Detect which cell encompasses the target text, then output its (X, Y) center coordinate. 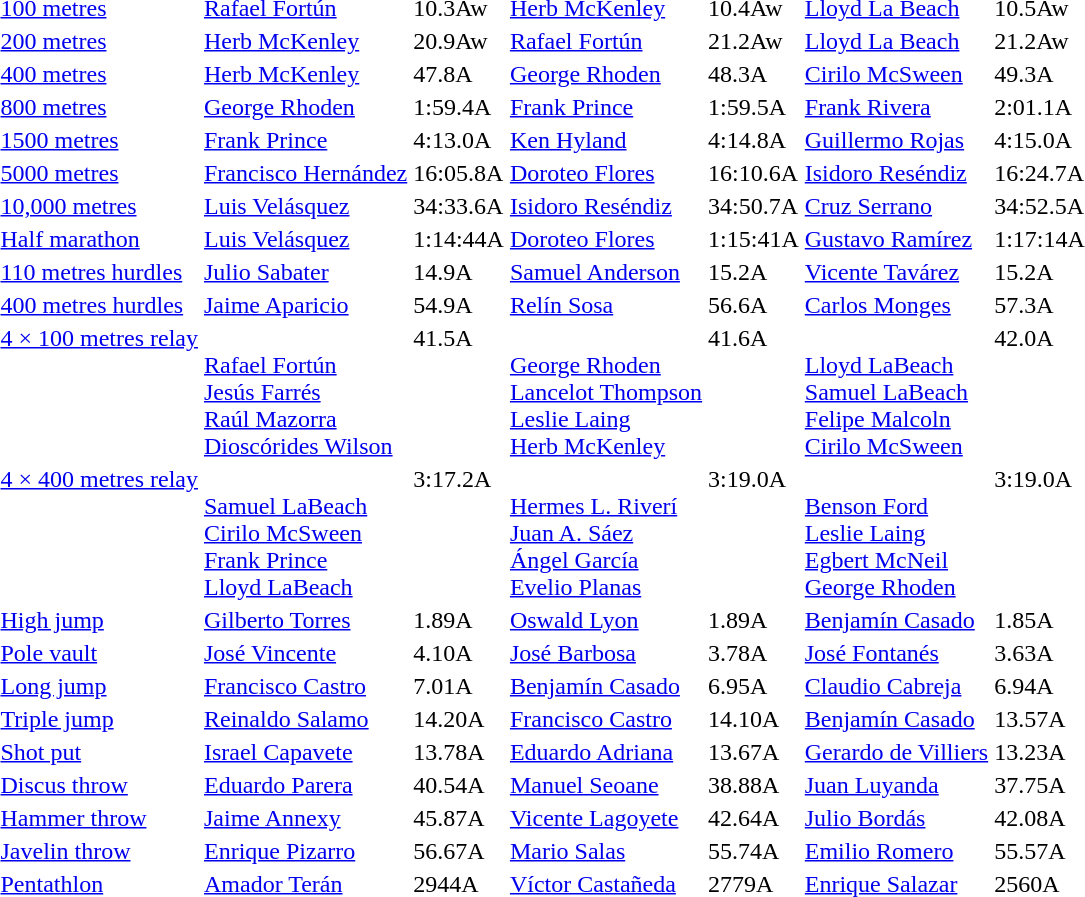
1:14:44A (459, 239)
Emilio Romero (896, 851)
Eduardo Adriana (606, 752)
Lloyd LaBeach Samuel LaBeach Felipe Malcoln Cirilo McSween (896, 392)
Jaime Annexy (305, 818)
45.87A (459, 818)
Rafael Fortún (606, 41)
Enrique Pizarro (305, 851)
Lloyd La Beach (896, 41)
13.78A (459, 752)
38.88A (754, 785)
56.6A (754, 305)
41.6A (754, 392)
Gilberto Torres (305, 620)
Benson Ford Leslie Laing Egbert McNeil George Rhoden (896, 533)
Ken Hyland (606, 140)
Manuel Seoane (606, 785)
Rafael Fortún Jesús Farrés Raúl Mazorra Dioscórides Wilson (305, 392)
Samuel Anderson (606, 272)
4:14.8A (754, 140)
Jaime Aparicio (305, 305)
George Rhoden Lancelot Thompson Leslie Laing Herb McKenley (606, 392)
1:59.5A (754, 107)
55.74A (754, 851)
21.2Aw (754, 41)
Guillermo Rojas (896, 140)
7.01A (459, 686)
Vicente Lagoyete (606, 818)
Vicente Tavárez (896, 272)
3:19.0A (754, 533)
4.10A (459, 653)
56.67A (459, 851)
Carlos Monges (896, 305)
3:17.2A (459, 533)
Oswald Lyon (606, 620)
Julio Sabater (305, 272)
Francisco Hernández (305, 173)
6.95A (754, 686)
Cirilo McSween (896, 74)
Relín Sosa (606, 305)
Israel Capavete (305, 752)
Julio Bordás (896, 818)
20.9Aw (459, 41)
14.9A (459, 272)
48.3A (754, 74)
47.8A (459, 74)
Claudio Cabreja (896, 686)
1:15:41A (754, 239)
1:59.4A (459, 107)
13.67A (754, 752)
Gustavo Ramírez (896, 239)
José Fontanés (896, 653)
54.9A (459, 305)
Mario Salas (606, 851)
4:13.0A (459, 140)
Samuel LaBeach Cirilo McSween Frank Prince Lloyd LaBeach (305, 533)
Gerardo de Villiers (896, 752)
34:33.6A (459, 206)
16:05.8A (459, 173)
3.78A (754, 653)
42.64A (754, 818)
16:10.6A (754, 173)
José Barbosa (606, 653)
Juan Luyanda (896, 785)
Reinaldo Salamo (305, 719)
15.2A (754, 272)
40.54A (459, 785)
Cruz Serrano (896, 206)
41.5A (459, 392)
Frank Rivera (896, 107)
14.20A (459, 719)
José Vincente (305, 653)
Hermes L. Riverí Juan A. Sáez Ángel García Evelio Planas (606, 533)
34:50.7A (754, 206)
Eduardo Parera (305, 785)
14.10A (754, 719)
